Scan for the cell matching the given text and deliver its (X, Y) coordinate at center. 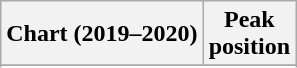
Chart (2019–2020) (102, 34)
Peakposition (249, 34)
